Provide the [X, Y] coordinate of the cell's center where the given text is located.  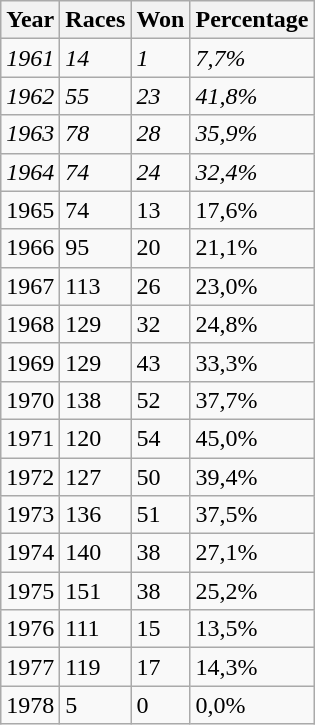
45,0% [252, 438]
28 [160, 134]
14 [96, 58]
23,0% [252, 286]
23 [160, 96]
14,3% [252, 667]
1964 [30, 172]
24 [160, 172]
1976 [30, 629]
1975 [30, 591]
37,7% [252, 400]
1 [160, 58]
17,6% [252, 210]
55 [96, 96]
13,5% [252, 629]
95 [96, 248]
39,4% [252, 477]
41,8% [252, 96]
54 [160, 438]
1967 [30, 286]
26 [160, 286]
21,1% [252, 248]
0 [160, 705]
20 [160, 248]
43 [160, 362]
1977 [30, 667]
1973 [30, 515]
120 [96, 438]
17 [160, 667]
35,9% [252, 134]
151 [96, 591]
33,3% [252, 362]
7,7% [252, 58]
1966 [30, 248]
50 [160, 477]
136 [96, 515]
127 [96, 477]
111 [96, 629]
13 [160, 210]
25,2% [252, 591]
Won [160, 20]
37,5% [252, 515]
1962 [30, 96]
1961 [30, 58]
32,4% [252, 172]
5 [96, 705]
1970 [30, 400]
Races [96, 20]
Percentage [252, 20]
Year [30, 20]
15 [160, 629]
113 [96, 286]
140 [96, 553]
1969 [30, 362]
119 [96, 667]
1971 [30, 438]
0,0% [252, 705]
51 [160, 515]
52 [160, 400]
1978 [30, 705]
27,1% [252, 553]
24,8% [252, 324]
1963 [30, 134]
138 [96, 400]
1974 [30, 553]
1968 [30, 324]
1972 [30, 477]
1965 [30, 210]
32 [160, 324]
78 [96, 134]
